Capture the cell that displays the provided text and extract its [X, Y] central coordinate. 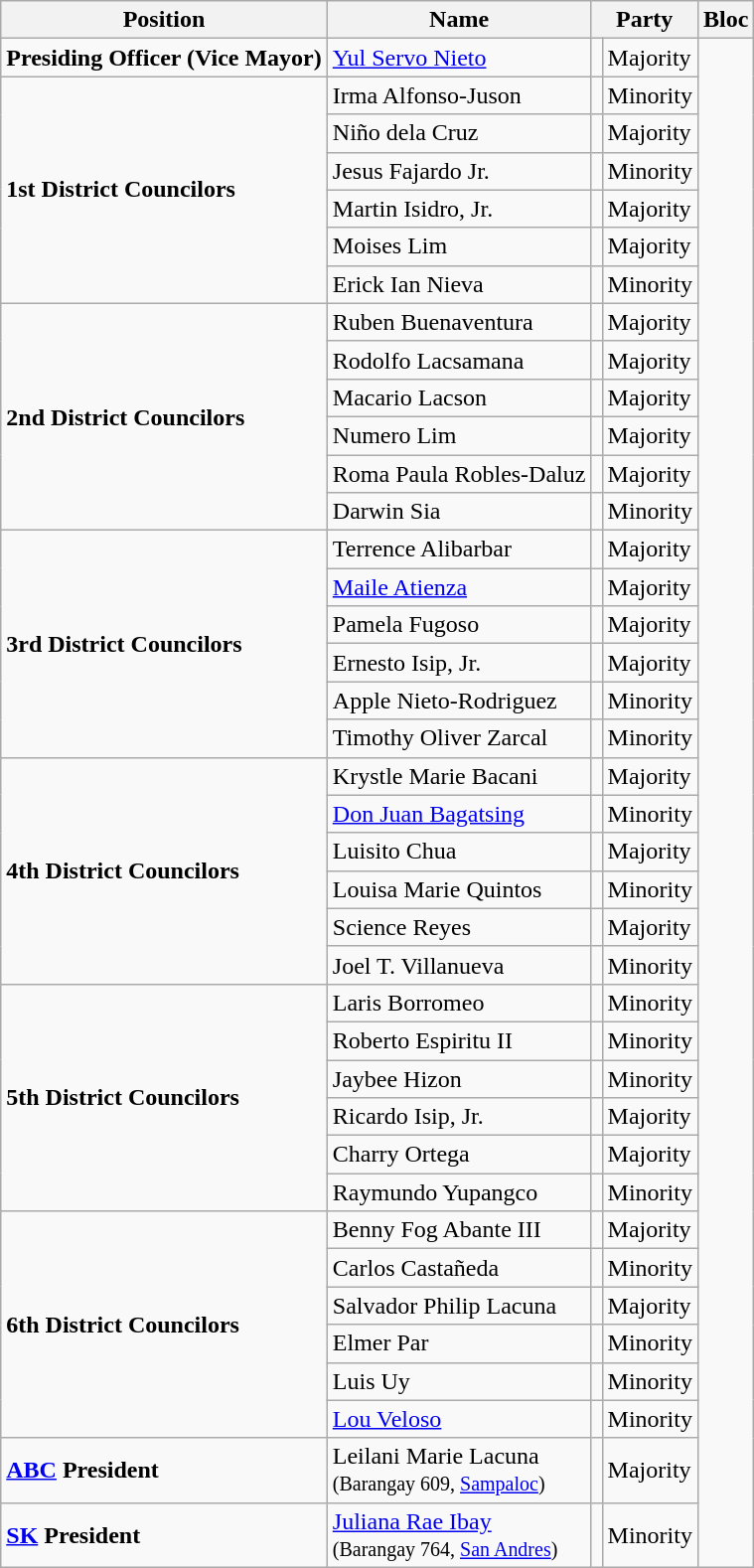
5th District Councilors [165, 1097]
Charry Ortega [459, 1155]
Joel T. Villanueva [459, 965]
Macario Lacson [459, 397]
6th District Councilors [165, 1325]
Numero Lim [459, 435]
Presiding Officer (Vice Mayor) [165, 58]
2nd District Councilors [165, 416]
Luis Uy [459, 1381]
Erick Ian Nieva [459, 284]
Science Reyes [459, 927]
Maile Atienza [459, 587]
Don Juan Bagatsing [459, 814]
Ruben Buenaventura [459, 322]
Name [459, 20]
Darwin Sia [459, 512]
Luisito Chua [459, 852]
Salvador Philip Lacuna [459, 1306]
Laris Borromeo [459, 1003]
Irma Alfonso-Juson [459, 95]
Krystle Marie Bacani [459, 776]
3rd District Councilors [165, 644]
Martin Isidro, Jr. [459, 209]
Bloc [725, 20]
Timothy Oliver Zarcal [459, 738]
Lou Veloso [459, 1419]
Elmer Par [459, 1343]
Benny Fog Abante III [459, 1230]
Leilani Marie Lacuna(Barangay 609, Sampaloc) [459, 1471]
Party [644, 20]
Position [165, 20]
Carlos Castañeda [459, 1268]
Ricardo Isip, Jr. [459, 1117]
Roberto Espiritu II [459, 1040]
Rodolfo Lacsamana [459, 360]
Moises Lim [459, 246]
Roma Paula Robles-Daluz [459, 474]
Yul Servo Nieto [459, 58]
Raymundo Yupangco [459, 1192]
Ernesto Isip, Jr. [459, 663]
ABC President [165, 1471]
Terrence Alibarbar [459, 549]
SK President [165, 1534]
Louisa Marie Quintos [459, 889]
Juliana Rae Ibay(Barangay 764, San Andres) [459, 1534]
Jesus Fajardo Jr. [459, 171]
Jaybee Hizon [459, 1078]
Apple Nieto-Rodriguez [459, 701]
4th District Councilors [165, 870]
Pamela Fugoso [459, 625]
Niño dela Cruz [459, 133]
1st District Councilors [165, 190]
